Capture the cell that displays the provided text and extract its [x, y] central coordinate. 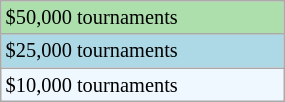
$10,000 tournaments [142, 85]
$25,000 tournaments [142, 51]
$50,000 tournaments [142, 17]
